Capture the cell that displays the provided text and extract its (X, Y) central coordinate. 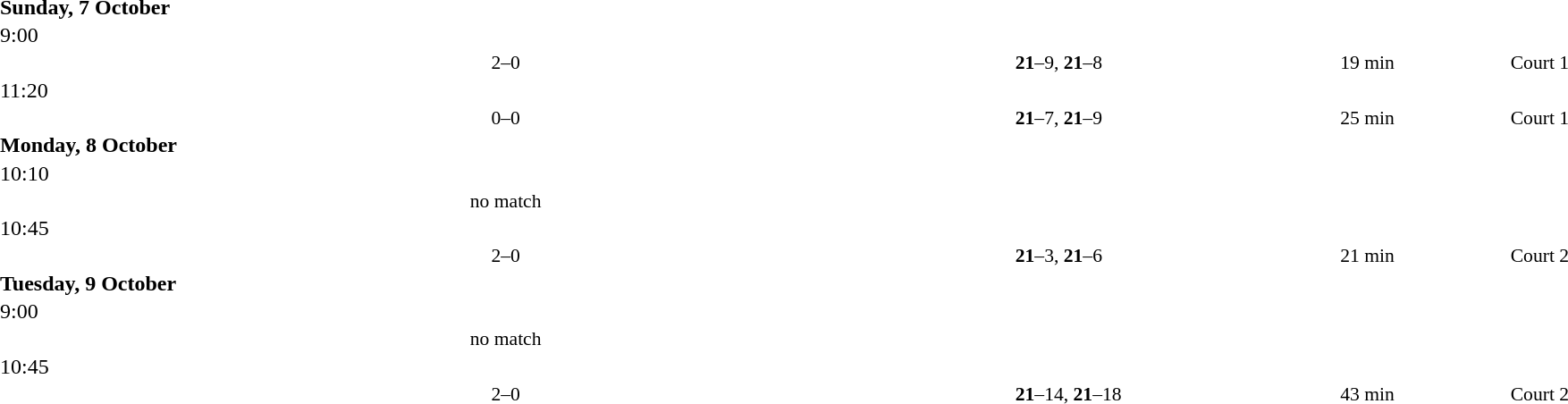
21–9, 21–8 (1176, 63)
0–0 (506, 118)
21 min (1423, 256)
19 min (1423, 63)
21–7, 21–9 (1176, 118)
21–3, 21–6 (1176, 256)
25 min (1423, 118)
